Scan for the cell matching the given text and deliver its [X, Y] coordinate at center. 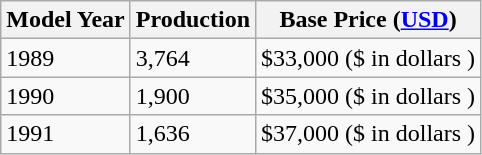
3,764 [192, 58]
Model Year [66, 20]
$33,000 ($ in dollars ) [368, 58]
Production [192, 20]
$37,000 ($ in dollars ) [368, 134]
1,900 [192, 96]
1991 [66, 134]
1990 [66, 96]
Base Price (USD) [368, 20]
1,636 [192, 134]
$35,000 ($ in dollars ) [368, 96]
1989 [66, 58]
